Output the [x, y] coordinate of the center of the cell containing the given text.  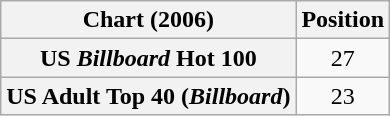
27 [343, 58]
Position [343, 20]
Chart (2006) [148, 20]
US Billboard Hot 100 [148, 58]
23 [343, 96]
US Adult Top 40 (Billboard) [148, 96]
